Search for the cell housing the specified text and yield its (X, Y) center coordinate. 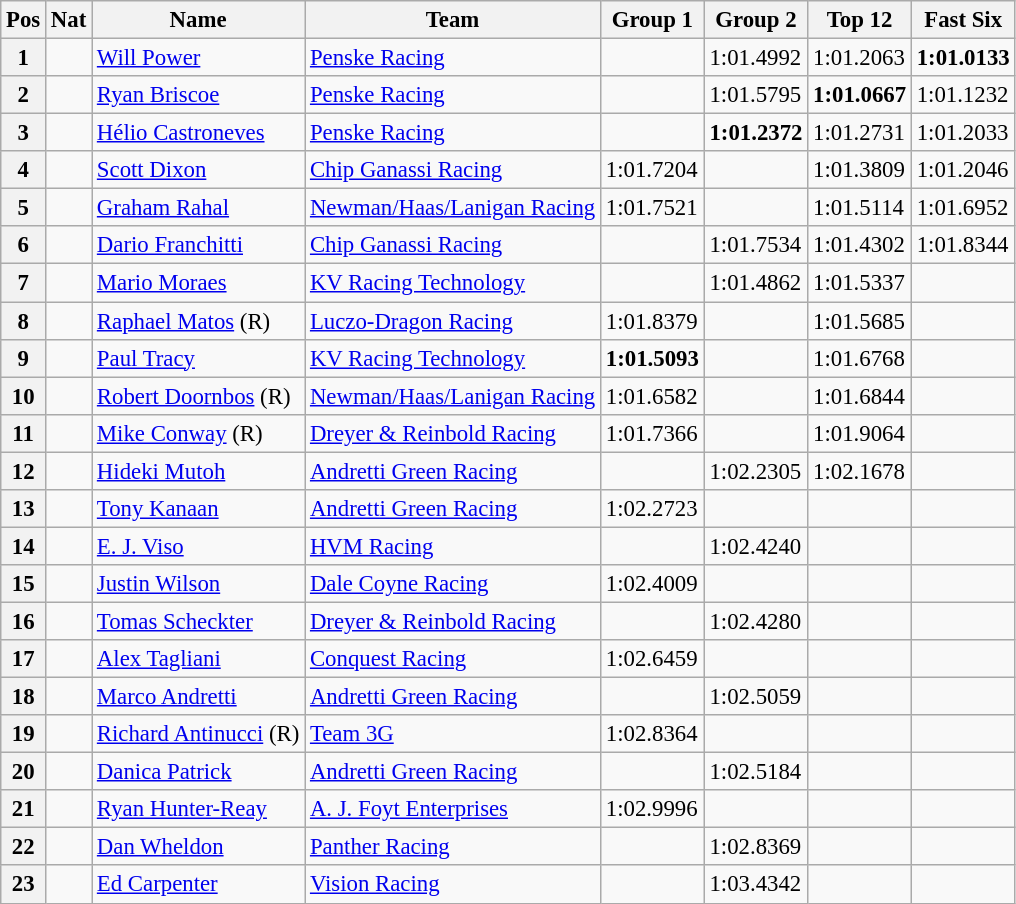
16 (24, 621)
Graham Rahal (198, 208)
1:02.1678 (860, 471)
1:01.2063 (860, 58)
1:02.5059 (756, 697)
1:02.4009 (653, 584)
22 (24, 847)
17 (24, 659)
1:01.1232 (963, 95)
Panther Racing (453, 847)
Paul Tracy (198, 358)
1:03.4342 (756, 885)
23 (24, 885)
Team 3G (453, 734)
Team (453, 20)
Robert Doornbos (R) (198, 396)
8 (24, 321)
Marco Andretti (198, 697)
3 (24, 133)
1:01.3809 (860, 170)
1:01.5337 (860, 283)
Nat (69, 20)
Name (198, 20)
Vision Racing (453, 885)
1:01.8344 (963, 245)
Danica Patrick (198, 772)
1:02.2305 (756, 471)
18 (24, 697)
1:01.7366 (653, 433)
Mario Moraes (198, 283)
1:01.4992 (756, 58)
21 (24, 809)
1:02.8369 (756, 847)
1:01.6952 (963, 208)
1:02.4280 (756, 621)
1:01.6844 (860, 396)
Ryan Hunter-Reay (198, 809)
Dale Coyne Racing (453, 584)
A. J. Foyt Enterprises (453, 809)
1:01.5795 (756, 95)
1:01.6768 (860, 358)
1:01.5093 (653, 358)
10 (24, 396)
Ryan Briscoe (198, 95)
5 (24, 208)
20 (24, 772)
Pos (24, 20)
11 (24, 433)
E. J. Viso (198, 546)
6 (24, 245)
1:01.4302 (860, 245)
Mike Conway (R) (198, 433)
Hideki Mutoh (198, 471)
Dario Franchitti (198, 245)
1:01.5685 (860, 321)
1:02.4240 (756, 546)
Group 1 (653, 20)
12 (24, 471)
7 (24, 283)
1:02.2723 (653, 509)
1:01.4862 (756, 283)
Justin Wilson (198, 584)
1:01.8379 (653, 321)
19 (24, 734)
1:02.6459 (653, 659)
Raphael Matos (R) (198, 321)
1:01.2033 (963, 133)
1:01.9064 (860, 433)
1:02.5184 (756, 772)
Conquest Racing (453, 659)
Luczo-Dragon Racing (453, 321)
Hélio Castroneves (198, 133)
Scott Dixon (198, 170)
4 (24, 170)
1:01.5114 (860, 208)
1:02.9996 (653, 809)
1:01.0133 (963, 58)
Group 2 (756, 20)
15 (24, 584)
1:01.0667 (860, 95)
14 (24, 546)
Tomas Scheckter (198, 621)
13 (24, 509)
1:01.6582 (653, 396)
1:01.7204 (653, 170)
1:01.2372 (756, 133)
Ed Carpenter (198, 885)
Fast Six (963, 20)
Top 12 (860, 20)
Dan Wheldon (198, 847)
HVM Racing (453, 546)
Will Power (198, 58)
Richard Antinucci (R) (198, 734)
1:01.7521 (653, 208)
1:01.7534 (756, 245)
9 (24, 358)
1 (24, 58)
1:01.2731 (860, 133)
Alex Tagliani (198, 659)
1:01.2046 (963, 170)
2 (24, 95)
Tony Kanaan (198, 509)
1:02.8364 (653, 734)
